From the cell containing the given text, extract its center point as [x, y] coordinate. 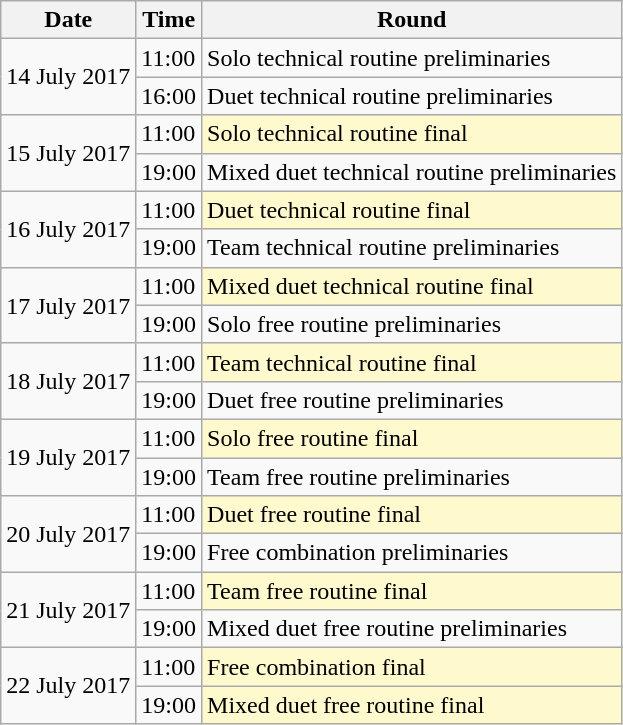
16:00 [169, 96]
16 July 2017 [68, 229]
15 July 2017 [68, 153]
Mixed duet free routine final [412, 705]
21 July 2017 [68, 610]
Duet free routine preliminaries [412, 400]
20 July 2017 [68, 534]
18 July 2017 [68, 381]
Free combination preliminaries [412, 553]
22 July 2017 [68, 686]
Round [412, 20]
14 July 2017 [68, 77]
Mixed duet free routine preliminaries [412, 629]
Solo free routine preliminaries [412, 324]
Team technical routine preliminaries [412, 248]
Mixed duet technical routine preliminaries [412, 172]
Mixed duet technical routine final [412, 286]
Date [68, 20]
Duet technical routine final [412, 210]
Solo technical routine final [412, 134]
Free combination final [412, 667]
17 July 2017 [68, 305]
Duet free routine final [412, 515]
Team technical routine final [412, 362]
19 July 2017 [68, 457]
Time [169, 20]
Duet technical routine preliminaries [412, 96]
Team free routine preliminaries [412, 477]
Team free routine final [412, 591]
Solo technical routine preliminaries [412, 58]
Solo free routine final [412, 438]
